Determine the (x, y) coordinate at the center of the cell enclosing the given text.  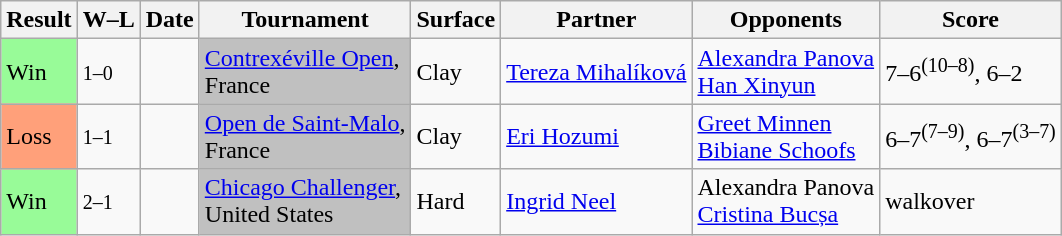
Open de Saint-Malo, France (305, 136)
Chicago Challenger, United States (305, 202)
Ingrid Neel (596, 202)
W–L (108, 20)
6–7(7–9), 6–7(3–7) (971, 136)
Result (39, 20)
Date (170, 20)
Contrexéville Open, France (305, 72)
Greet Minnen Bibiane Schoofs (786, 136)
1–0 (108, 72)
Opponents (786, 20)
walkover (971, 202)
Eri Hozumi (596, 136)
7–6(10–8), 6–2 (971, 72)
Loss (39, 136)
Tournament (305, 20)
Alexandra Panova Han Xinyun (786, 72)
Hard (456, 202)
2–1 (108, 202)
Surface (456, 20)
Alexandra Panova Cristina Bucșa (786, 202)
Score (971, 20)
Tereza Mihalíková (596, 72)
Partner (596, 20)
1–1 (108, 136)
